Identify which cell holds the provided text, then report its (x, y) central coordinate. 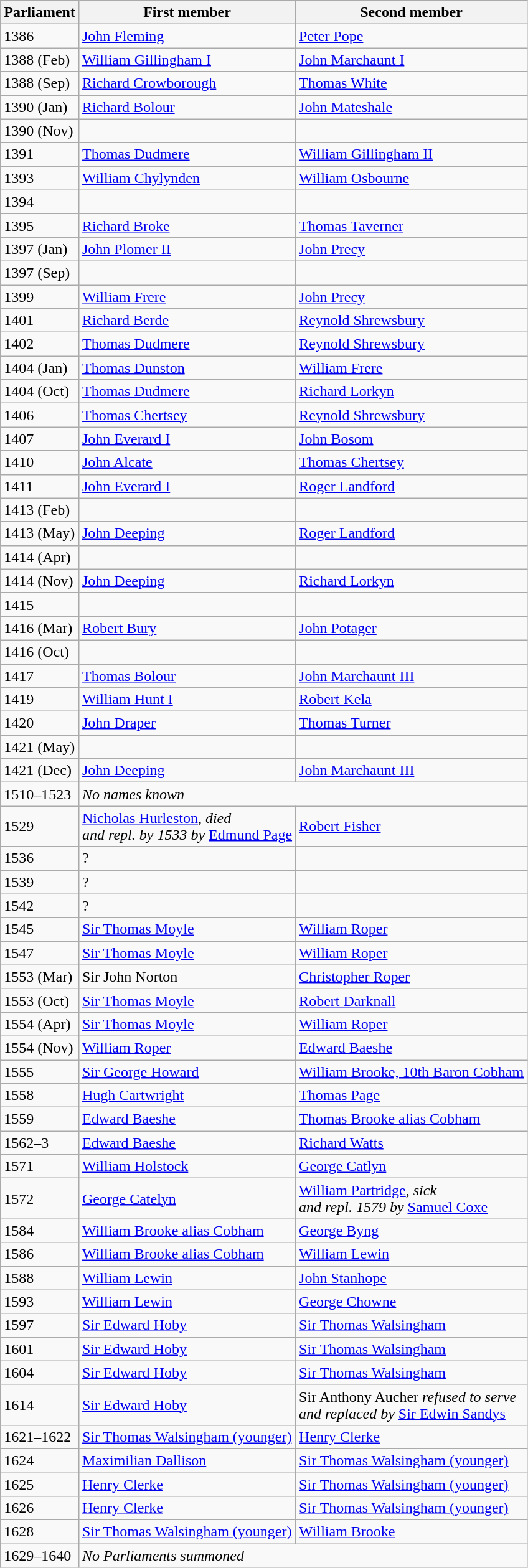
Robert Fisher (412, 827)
John Plomer II (187, 249)
1410 (40, 462)
1558 (40, 1096)
1584 (40, 1231)
1390 (Jan) (40, 107)
1414 (Apr) (40, 557)
1539 (40, 882)
William Partridge, sick and repl. 1579 by Samuel Coxe (412, 1199)
1529 (40, 827)
John Alcate (187, 462)
Thomas Bolour (187, 675)
1394 (40, 202)
William Holstock (187, 1167)
1624 (40, 1460)
William Brooke (412, 1532)
1397 (Sep) (40, 273)
1553 (Oct) (40, 1000)
1399 (40, 297)
Thomas Turner (412, 723)
Richard Berde (187, 321)
John Marchaunt I (412, 60)
1420 (40, 723)
1629–1640 (40, 1556)
1554 (Apr) (40, 1024)
Thomas Brooke alias Cobham (412, 1119)
George Catelyn (187, 1199)
William Chylynden (187, 178)
No Parliaments summoned (303, 1556)
No names known (303, 794)
1419 (40, 700)
Second member (412, 12)
1388 (Sep) (40, 83)
John Bosom (412, 439)
1413 (May) (40, 533)
1404 (Jan) (40, 368)
1406 (40, 415)
1621–1622 (40, 1437)
Parliament (40, 12)
1421 (Dec) (40, 771)
1542 (40, 906)
Thomas White (412, 83)
Peter Pope (412, 36)
1386 (40, 36)
Robert Kela (412, 700)
Richard Watts (412, 1143)
1421 (May) (40, 747)
Hugh Cartwright (187, 1096)
1559 (40, 1119)
1597 (40, 1325)
First member (187, 12)
Sir George Howard (187, 1071)
1572 (40, 1199)
1395 (40, 225)
1388 (Feb) (40, 60)
Richard Crowborough (187, 83)
Robert Bury (187, 628)
1415 (40, 604)
1571 (40, 1167)
1553 (Mar) (40, 977)
1411 (40, 486)
William Brooke, 10th Baron Cobham (412, 1071)
1554 (Nov) (40, 1048)
1397 (Jan) (40, 249)
Christopher Roper (412, 977)
John Fleming (187, 36)
1536 (40, 858)
1545 (40, 929)
John Potager (412, 628)
1601 (40, 1349)
George Chowne (412, 1302)
1407 (40, 439)
1391 (40, 154)
Thomas Dunston (187, 368)
1555 (40, 1071)
John Mateshale (412, 107)
1404 (Oct) (40, 392)
George Catlyn (412, 1167)
1626 (40, 1508)
1390 (Nov) (40, 131)
1586 (40, 1254)
1413 (Feb) (40, 510)
Richard Bolour (187, 107)
William Osbourne (412, 178)
Sir John Norton (187, 977)
1562–3 (40, 1143)
Richard Broke (187, 225)
Thomas Taverner (412, 225)
Robert Darknall (412, 1000)
1588 (40, 1278)
1593 (40, 1302)
William Hunt I (187, 700)
1604 (40, 1373)
1625 (40, 1485)
1414 (Nov) (40, 581)
1417 (40, 675)
1628 (40, 1532)
1547 (40, 953)
Maximilian Dallison (187, 1460)
Sir Anthony Aucher refused to serve and replaced by Sir Edwin Sandys (412, 1404)
1401 (40, 321)
1416 (Oct) (40, 652)
William Gillingham II (412, 154)
1510–1523 (40, 794)
John Draper (187, 723)
Thomas Page (412, 1096)
Nicholas Hurleston, died and repl. by 1533 by Edmund Page (187, 827)
1393 (40, 178)
1614 (40, 1404)
William Gillingham I (187, 60)
George Byng (412, 1231)
John Stanhope (412, 1278)
1402 (40, 344)
1416 (Mar) (40, 628)
